Capture the cell that displays the provided text and extract its (x, y) central coordinate. 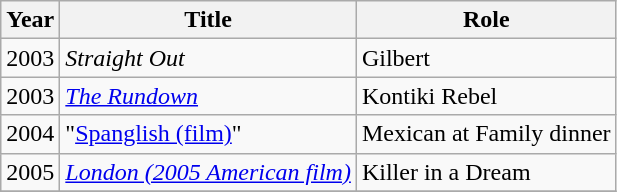
2005 (30, 172)
2004 (30, 134)
Straight Out (208, 58)
Role (486, 20)
Mexican at Family dinner (486, 134)
Gilbert (486, 58)
London (2005 American film) (208, 172)
Title (208, 20)
Killer in a Dream (486, 172)
The Rundown (208, 96)
Year (30, 20)
"Spanglish (film)" (208, 134)
Kontiki Rebel (486, 96)
